Pinpoint the cell where the given text exists, returning its [X, Y] midpoint coordinate. 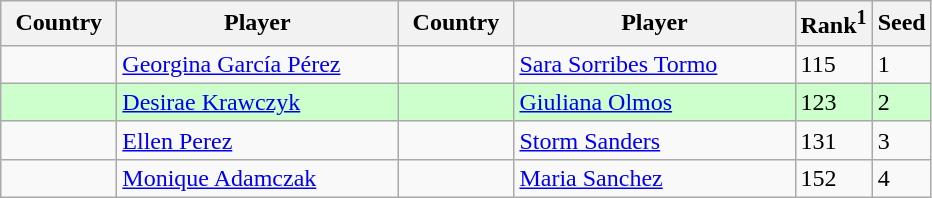
2 [902, 102]
Seed [902, 24]
4 [902, 178]
3 [902, 140]
Desirae Krawczyk [258, 102]
Monique Adamczak [258, 178]
1 [902, 64]
Sara Sorribes Tormo [654, 64]
Ellen Perez [258, 140]
152 [834, 178]
Storm Sanders [654, 140]
123 [834, 102]
131 [834, 140]
115 [834, 64]
Giuliana Olmos [654, 102]
Georgina García Pérez [258, 64]
Maria Sanchez [654, 178]
Rank1 [834, 24]
